Detect which cell encompasses the target text, then output its (X, Y) center coordinate. 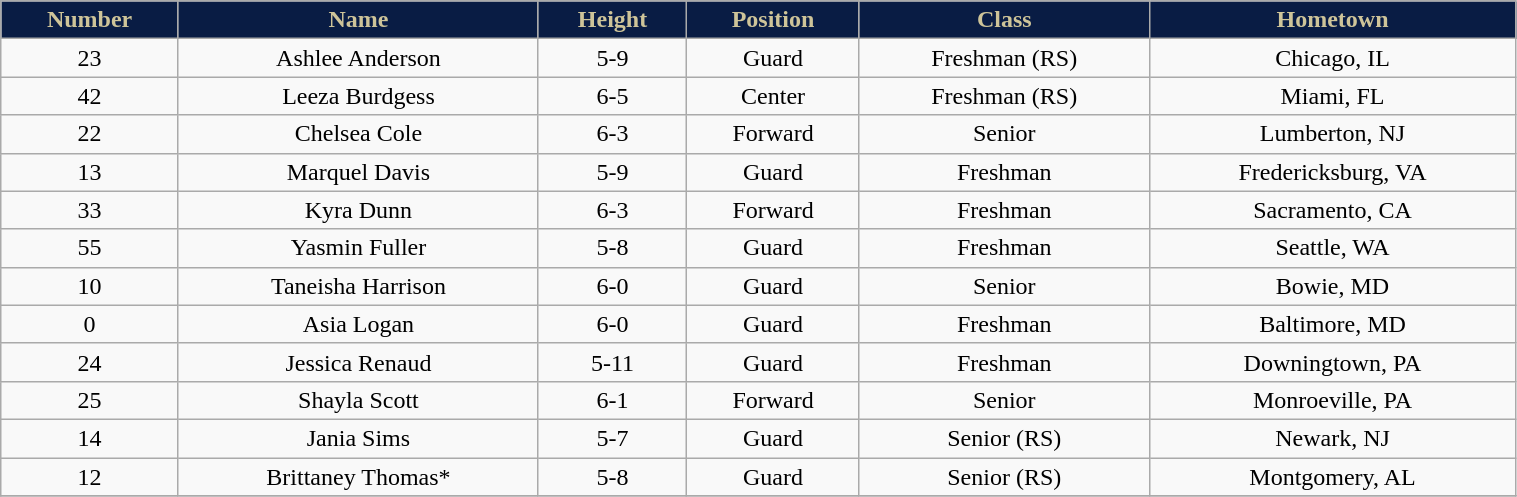
42 (90, 96)
33 (90, 210)
Hometown (1332, 20)
14 (90, 438)
Marquel Davis (358, 172)
0 (90, 324)
Montgomery, AL (1332, 477)
Center (774, 96)
6-1 (612, 400)
Downingtown, PA (1332, 362)
Position (774, 20)
Yasmin Fuller (358, 248)
5-7 (612, 438)
Sacramento, CA (1332, 210)
Miami, FL (1332, 96)
22 (90, 134)
13 (90, 172)
55 (90, 248)
Chicago, IL (1332, 58)
Asia Logan (358, 324)
10 (90, 286)
Ashlee Anderson (358, 58)
Newark, NJ (1332, 438)
Leeza Burdgess (358, 96)
Class (1004, 20)
Seattle, WA (1332, 248)
Jania Sims (358, 438)
5-11 (612, 362)
Fredericksburg, VA (1332, 172)
Kyra Dunn (358, 210)
Bowie, MD (1332, 286)
Height (612, 20)
Jessica Renaud (358, 362)
Name (358, 20)
6-5 (612, 96)
Brittaney Thomas* (358, 477)
Baltimore, MD (1332, 324)
Number (90, 20)
24 (90, 362)
Taneisha Harrison (358, 286)
Chelsea Cole (358, 134)
Monroeville, PA (1332, 400)
Shayla Scott (358, 400)
25 (90, 400)
12 (90, 477)
Lumberton, NJ (1332, 134)
23 (90, 58)
